Return the [x, y] coordinate for the center point of the cell that contains the specified text.  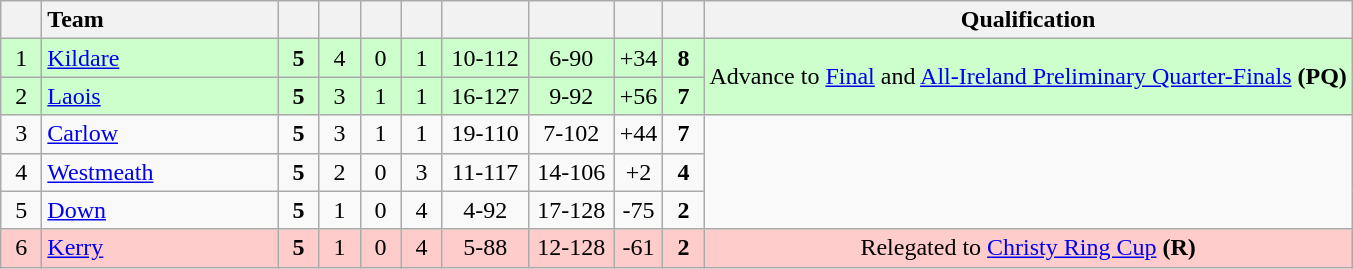
12-128 [571, 248]
-61 [638, 248]
+56 [638, 96]
-75 [638, 210]
6 [22, 248]
14-106 [571, 172]
10-112 [485, 58]
7-102 [571, 134]
+34 [638, 58]
4-92 [485, 210]
Laois [160, 96]
+2 [638, 172]
Down [160, 210]
9-92 [571, 96]
Qualification [1028, 20]
5-88 [485, 248]
16-127 [485, 96]
Westmeath [160, 172]
8 [684, 58]
19-110 [485, 134]
6-90 [571, 58]
Team [160, 20]
Carlow [160, 134]
11-117 [485, 172]
+44 [638, 134]
Kerry [160, 248]
17-128 [571, 210]
Kildare [160, 58]
Relegated to Christy Ring Cup (R) [1028, 248]
Advance to Final and All-Ireland Preliminary Quarter-Finals (PQ) [1028, 77]
